Return the [x, y] coordinate for the center point of the cell that contains the specified text.  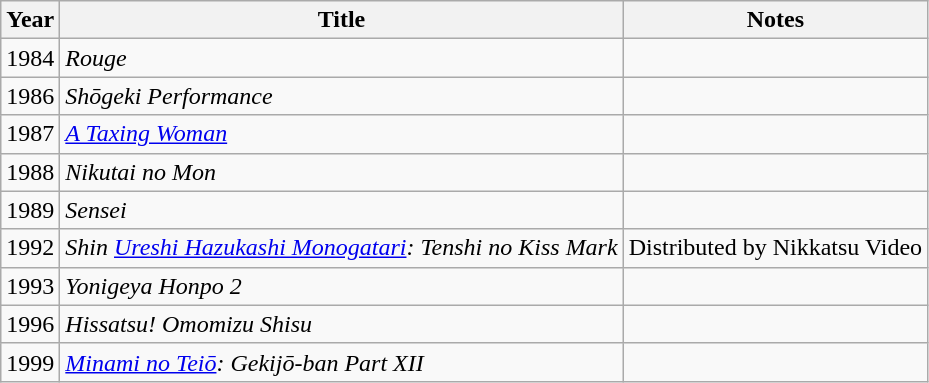
1986 [30, 96]
A Taxing Woman [342, 134]
1993 [30, 286]
Nikutai no Mon [342, 172]
Hissatsu! Omomizu Shisu [342, 324]
1988 [30, 172]
1984 [30, 58]
Year [30, 20]
Shin Ureshi Hazukashi Monogatari: Tenshi no Kiss Mark [342, 248]
Distributed by Nikkatsu Video [775, 248]
Notes [775, 20]
Title [342, 20]
Minami no Teiō: Gekijō-ban Part XII [342, 362]
Sensei [342, 210]
1992 [30, 248]
Yonigeya Honpo 2 [342, 286]
Shōgeki Performance [342, 96]
1996 [30, 324]
1989 [30, 210]
Rouge [342, 58]
1999 [30, 362]
1987 [30, 134]
